Capture the cell that displays the provided text and extract its (X, Y) central coordinate. 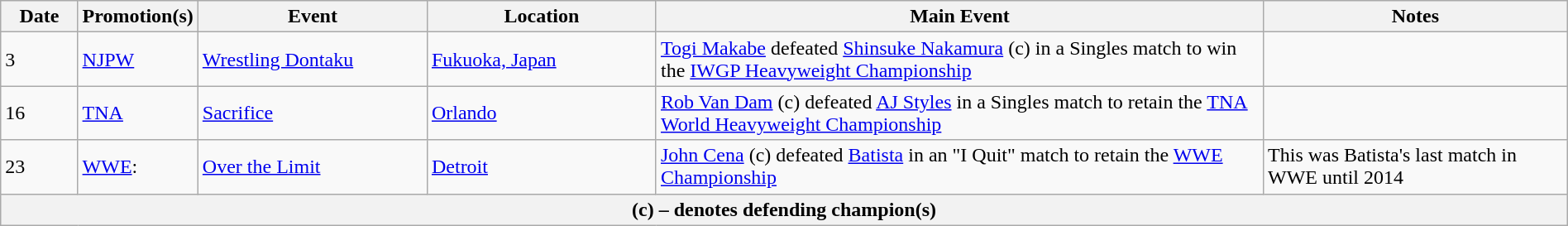
Notes (1416, 17)
Orlando (541, 113)
John Cena (c) defeated Batista in an "I Quit" match to retain the WWE Championship (959, 167)
3 (40, 60)
WWE: (137, 167)
23 (40, 167)
Rob Van Dam (c) defeated AJ Styles in a Singles match to retain the TNA World Heavyweight Championship (959, 113)
Location (541, 17)
(c) – denotes defending champion(s) (784, 209)
TNA (137, 113)
Over the Limit (313, 167)
Fukuoka, Japan (541, 60)
NJPW (137, 60)
Promotion(s) (137, 17)
Date (40, 17)
Event (313, 17)
This was Batista's last match in WWE until 2014 (1416, 167)
16 (40, 113)
Wrestling Dontaku (313, 60)
Main Event (959, 17)
Togi Makabe defeated Shinsuke Nakamura (c) in a Singles match to win the IWGP Heavyweight Championship (959, 60)
Sacrifice (313, 113)
Detroit (541, 167)
